Determine the (x, y) coordinate at the center of the cell enclosing the given text.  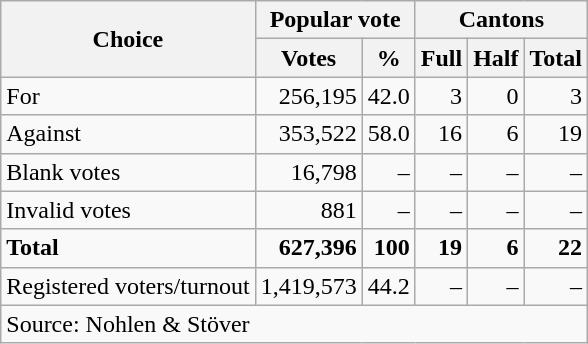
Full (441, 58)
Choice (128, 39)
Cantons (501, 20)
% (388, 58)
58.0 (388, 134)
For (128, 96)
256,195 (308, 96)
0 (496, 96)
881 (308, 210)
Half (496, 58)
627,396 (308, 248)
Against (128, 134)
42.0 (388, 96)
1,419,573 (308, 286)
Popular vote (335, 20)
22 (556, 248)
353,522 (308, 134)
Invalid votes (128, 210)
Blank votes (128, 172)
44.2 (388, 286)
100 (388, 248)
16,798 (308, 172)
Registered voters/turnout (128, 286)
Votes (308, 58)
16 (441, 134)
Source: Nohlen & Stöver (294, 324)
